From the cell containing the given text, extract its center point as [x, y] coordinate. 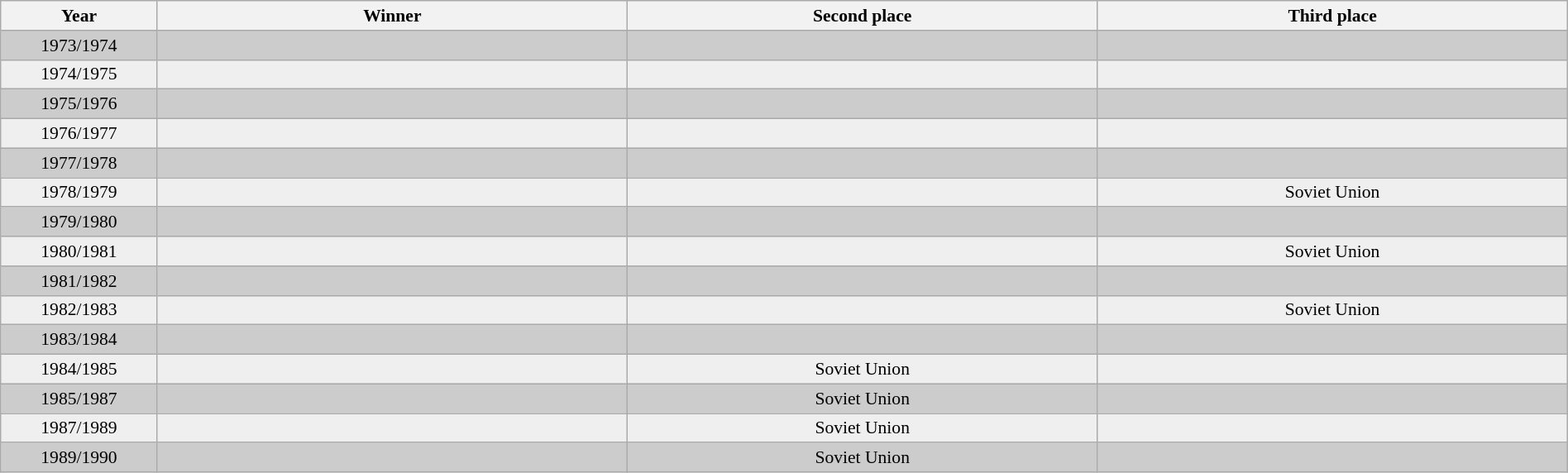
1979/1980 [79, 222]
1987/1989 [79, 428]
1981/1982 [79, 281]
Winner [392, 16]
1985/1987 [79, 399]
1976/1977 [79, 134]
1973/1974 [79, 45]
1975/1976 [79, 104]
1984/1985 [79, 370]
1982/1983 [79, 310]
Second place [863, 16]
1977/1978 [79, 163]
Year [79, 16]
1978/1979 [79, 193]
1983/1984 [79, 340]
1980/1981 [79, 251]
1989/1990 [79, 458]
1974/1975 [79, 74]
Third place [1332, 16]
